Locate the cell with the specified text and output its [x, y] center coordinate. 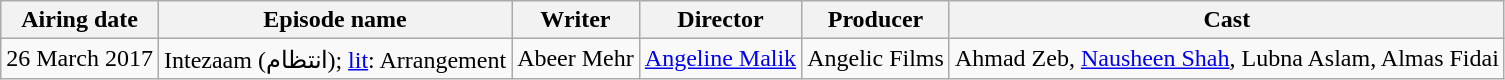
Director [720, 20]
Episode name [334, 20]
Writer [576, 20]
Angelic Films [876, 59]
Airing date [80, 20]
Angeline Malik [720, 59]
Producer [876, 20]
Cast [1226, 20]
26 March 2017 [80, 59]
Intezaam (انتظام); lit: Arrangement [334, 59]
Abeer Mehr [576, 59]
Ahmad Zeb, Nausheen Shah, Lubna Aslam, Almas Fidai [1226, 59]
